Scan for the cell matching the given text and deliver its (X, Y) coordinate at center. 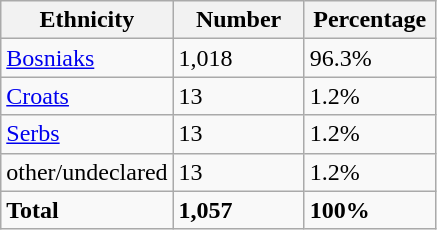
Ethnicity (87, 20)
1,057 (238, 210)
other/undeclared (87, 172)
100% (370, 210)
Total (87, 210)
Serbs (87, 134)
Number (238, 20)
Percentage (370, 20)
Bosniaks (87, 58)
Croats (87, 96)
1,018 (238, 58)
96.3% (370, 58)
